Identify which cell holds the provided text, then report its [x, y] central coordinate. 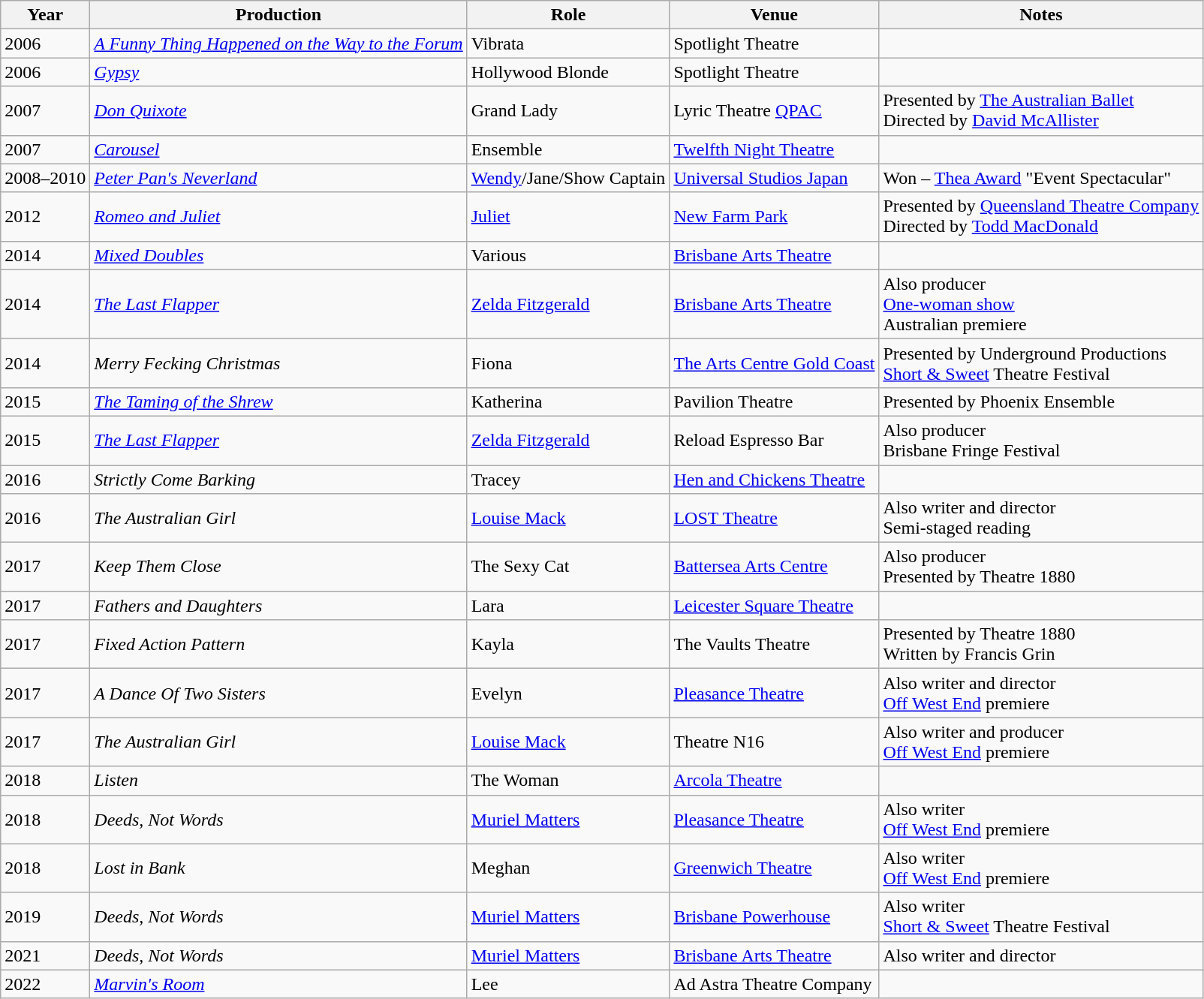
2021 [45, 955]
Reload Espresso Bar [775, 440]
Also writer and producer Off West End premiere [1041, 742]
Presented by Queensland Theatre Company Directed by Todd MacDonald [1041, 216]
Katherina [568, 402]
Ensemble [568, 149]
Ad Astra Theatre Company [775, 984]
Leicester Square Theatre [775, 606]
Year [45, 15]
Also writer and director Off West End premiere [1041, 694]
Greenwich Theatre [775, 868]
Don Quixote [278, 111]
Also writer and director Semi-staged reading [1041, 518]
Hollywood Blonde [568, 72]
Brisbane Powerhouse [775, 917]
The Vaults Theatre [775, 644]
Twelfth Night Theatre [775, 149]
The Taming of the Shrew [278, 402]
Also producer One-woman show Australian premiere [1041, 304]
Various [568, 255]
2012 [45, 216]
Also writer and director [1041, 955]
A Dance Of Two Sisters [278, 694]
Production [278, 15]
Pavilion Theatre [775, 402]
Merry Fecking Christmas [278, 363]
Gypsy [278, 72]
Keep Them Close [278, 567]
Also producer Brisbane Fringe Festival [1041, 440]
Fathers and Daughters [278, 606]
Presented by The Australian Ballet Directed by David McAllister [1041, 111]
Kayla [568, 644]
Venue [775, 15]
A Funny Thing Happened on the Way to the Forum [278, 44]
Presented by Theatre 1880 Written by Francis Grin [1041, 644]
Meghan [568, 868]
Lara [568, 606]
The Arts Centre Gold Coast [775, 363]
2019 [45, 917]
Role [568, 15]
Theatre N16 [775, 742]
Strictly Come Barking [278, 480]
2022 [45, 984]
Juliet [568, 216]
The Woman [568, 781]
Tracey [568, 480]
Vibrata [568, 44]
Hen and Chickens Theatre [775, 480]
Evelyn [568, 694]
Notes [1041, 15]
Peter Pan's Neverland [278, 178]
Lost in Bank [278, 868]
Presented by Phoenix Ensemble [1041, 402]
Also writer Short & Sweet Theatre Festival [1041, 917]
Romeo and Juliet [278, 216]
Marvin's Room [278, 984]
Battersea Arts Centre [775, 567]
Lee [568, 984]
Fiona [568, 363]
Lyric Theatre QPAC [775, 111]
Grand Lady [568, 111]
Won – Thea Award "Event Spectacular" [1041, 178]
Arcola Theatre [775, 781]
The Sexy Cat [568, 567]
Presented by Underground Productions Short & Sweet Theatre Festival [1041, 363]
Listen [278, 781]
Mixed Doubles [278, 255]
Wendy/Jane/Show Captain [568, 178]
Also producer Presented by Theatre 1880 [1041, 567]
LOST Theatre [775, 518]
2008–2010 [45, 178]
New Farm Park [775, 216]
Universal Studios Japan [775, 178]
Fixed Action Pattern [278, 644]
Carousel [278, 149]
